Extract the (x, y) coordinate from the center of the cell holding the provided text.  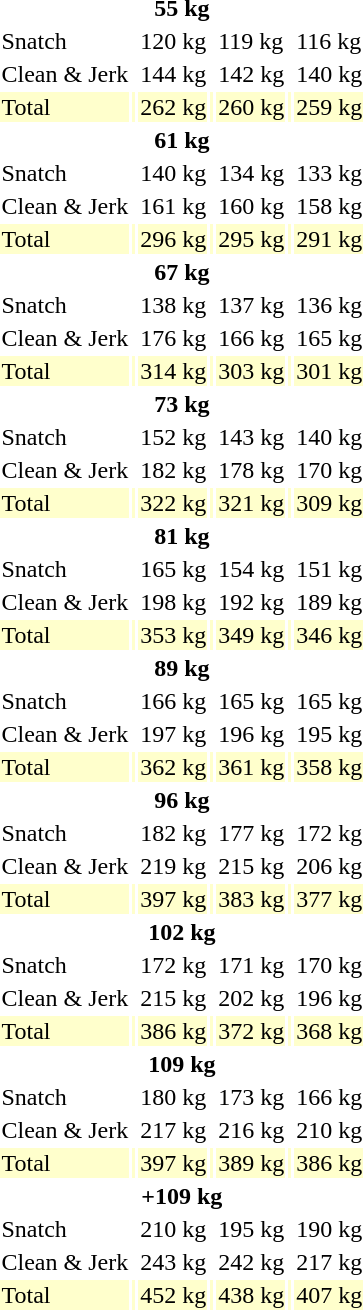
152 kg (174, 437)
172 kg (174, 965)
142 kg (252, 74)
192 kg (252, 602)
295 kg (252, 239)
243 kg (174, 1262)
322 kg (174, 503)
242 kg (252, 1262)
171 kg (252, 965)
144 kg (174, 74)
296 kg (174, 239)
321 kg (252, 503)
314 kg (174, 371)
372 kg (252, 1031)
260 kg (252, 107)
173 kg (252, 1097)
386 kg (174, 1031)
160 kg (252, 206)
389 kg (252, 1163)
202 kg (252, 998)
438 kg (252, 1295)
120 kg (174, 41)
197 kg (174, 734)
198 kg (174, 602)
137 kg (252, 305)
383 kg (252, 899)
217 kg (174, 1130)
161 kg (174, 206)
180 kg (174, 1097)
134 kg (252, 173)
452 kg (174, 1295)
143 kg (252, 437)
361 kg (252, 767)
178 kg (252, 470)
177 kg (252, 833)
303 kg (252, 371)
262 kg (174, 107)
216 kg (252, 1130)
219 kg (174, 866)
154 kg (252, 569)
140 kg (174, 173)
353 kg (174, 635)
176 kg (174, 338)
210 kg (174, 1229)
119 kg (252, 41)
362 kg (174, 767)
138 kg (174, 305)
195 kg (252, 1229)
349 kg (252, 635)
196 kg (252, 734)
